Locate the cell with the specified text and output its [x, y] center coordinate. 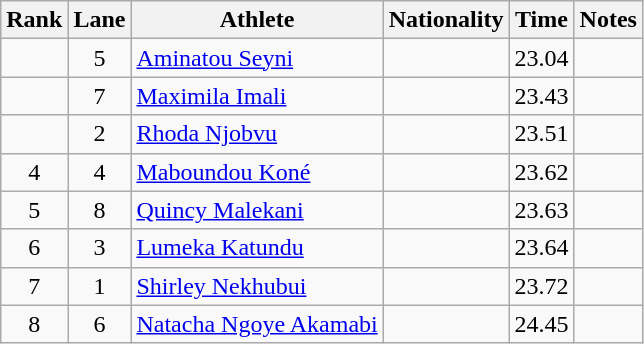
Time [542, 20]
23.63 [542, 210]
Rhoda Njobvu [257, 134]
1 [100, 286]
2 [100, 134]
Lumeka Katundu [257, 248]
24.45 [542, 324]
Athlete [257, 20]
23.43 [542, 96]
23.04 [542, 58]
Quincy Malekani [257, 210]
Natacha Ngoye Akamabi [257, 324]
Maboundou Koné [257, 172]
23.64 [542, 248]
23.51 [542, 134]
3 [100, 248]
Maximila Imali [257, 96]
23.72 [542, 286]
Lane [100, 20]
Rank [34, 20]
Notes [608, 20]
Nationality [446, 20]
23.62 [542, 172]
Shirley Nekhubui [257, 286]
Aminatou Seyni [257, 58]
